For the text-containing cell, return its midpoint in (x, y) coordinate format. 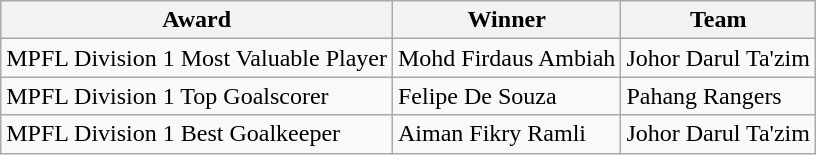
Award (197, 20)
Team (718, 20)
Mohd Firdaus Ambiah (506, 58)
MPFL Division 1 Top Goalscorer (197, 96)
MPFL Division 1 Most Valuable Player (197, 58)
Pahang Rangers (718, 96)
Aiman Fikry Ramli (506, 134)
Felipe De Souza (506, 96)
MPFL Division 1 Best Goalkeeper (197, 134)
Winner (506, 20)
